Search for the cell housing the specified text and yield its [x, y] center coordinate. 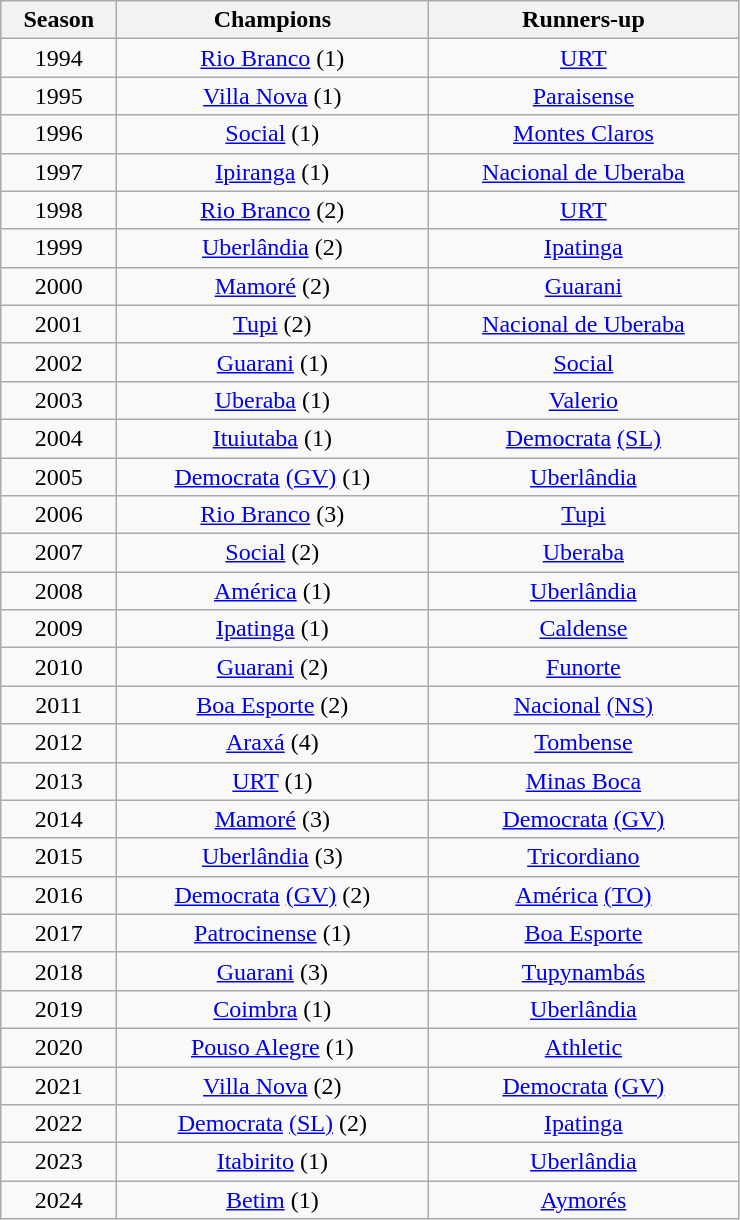
2003 [59, 400]
2021 [59, 1085]
1999 [59, 248]
Uberlândia (2) [272, 248]
2008 [59, 591]
2022 [59, 1124]
Champions [272, 20]
Guarani (2) [272, 667]
Araxá (4) [272, 743]
2017 [59, 933]
Democrata (GV) (1) [272, 477]
Montes Claros [584, 134]
2001 [59, 324]
Coimbra (1) [272, 1009]
Mamoré (3) [272, 819]
2015 [59, 857]
2004 [59, 438]
2012 [59, 743]
Mamoré (2) [272, 286]
Ituiutaba (1) [272, 438]
Itabirito (1) [272, 1162]
Nacional (NS) [584, 705]
Social (1) [272, 134]
2010 [59, 667]
Tombense [584, 743]
2018 [59, 971]
Tupynambás [584, 971]
2019 [59, 1009]
Patrocinense (1) [272, 933]
1998 [59, 210]
Guarani (3) [272, 971]
2013 [59, 781]
1996 [59, 134]
Uberaba (1) [272, 400]
Valerio [584, 400]
Caldense [584, 629]
1994 [59, 58]
Rio Branco (3) [272, 515]
Social [584, 362]
2005 [59, 477]
2011 [59, 705]
Season [59, 20]
Minas Boca [584, 781]
2024 [59, 1200]
Boa Esporte [584, 933]
Guarani [584, 286]
2014 [59, 819]
2000 [59, 286]
URT (1) [272, 781]
2020 [59, 1047]
Ipiranga (1) [272, 172]
2002 [59, 362]
Tupi (2) [272, 324]
América (1) [272, 591]
Tupi [584, 515]
Democrata (GV) (2) [272, 895]
Tricordiano [584, 857]
Rio Branco (2) [272, 210]
2009 [59, 629]
Democrata (SL) (2) [272, 1124]
1995 [59, 96]
2007 [59, 553]
Guarani (1) [272, 362]
Paraisense [584, 96]
1997 [59, 172]
Funorte [584, 667]
Uberaba [584, 553]
Boa Esporte (2) [272, 705]
Social (2) [272, 553]
Ipatinga (1) [272, 629]
2006 [59, 515]
Betim (1) [272, 1200]
Aymorés [584, 1200]
América (TO) [584, 895]
Pouso Alegre (1) [272, 1047]
2016 [59, 895]
Uberlândia (3) [272, 857]
Athletic [584, 1047]
Rio Branco (1) [272, 58]
Runners-up [584, 20]
Democrata (SL) [584, 438]
2023 [59, 1162]
Villa Nova (2) [272, 1085]
Villa Nova (1) [272, 96]
